Search for the cell housing the specified text and yield its (X, Y) center coordinate. 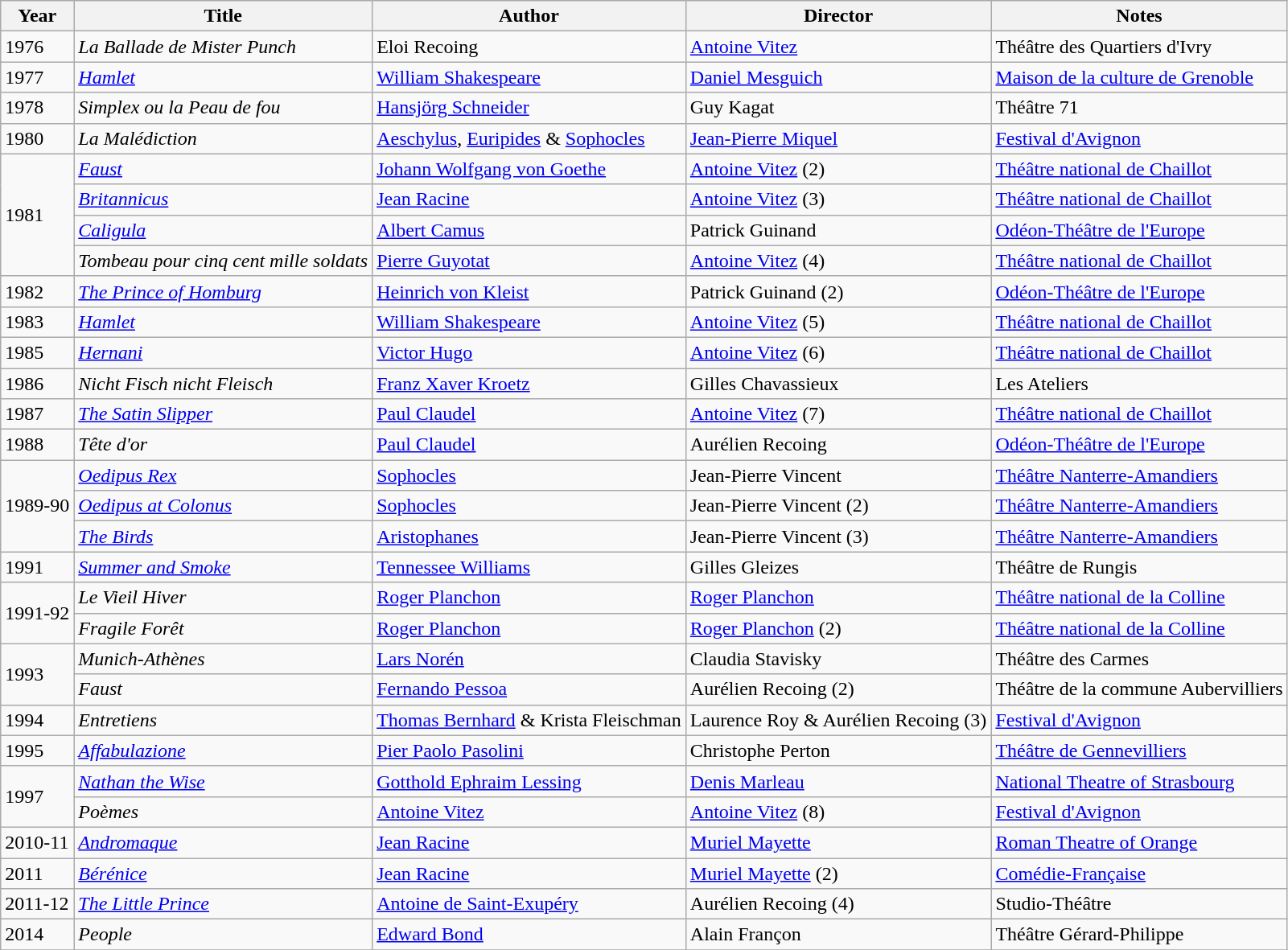
1997 (37, 796)
Director (838, 16)
Laurence Roy & Aurélien Recoing (3) (838, 720)
La Ballade de Mister Punch (224, 47)
Théâtre des Carmes (1139, 659)
The Little Prince (224, 904)
Fragile Forêt (224, 628)
1989-90 (37, 506)
Nathan the Wise (224, 781)
Entretiens (224, 720)
Denis Marleau (838, 781)
Summer and Smoke (224, 567)
Antoine Vitez (4) (838, 261)
Simplex ou la Peau de fou (224, 108)
Théâtre 71 (1139, 108)
Poèmes (224, 812)
Jean-Pierre Vincent (838, 475)
Lars Norén (529, 659)
1976 (37, 47)
Théâtre des Quartiers d'Ivry (1139, 47)
1985 (37, 352)
Victor Hugo (529, 352)
Affabulazione (224, 751)
Pier Paolo Pasolini (529, 751)
Aurélien Recoing (2) (838, 689)
Théâtre de Rungis (1139, 567)
Munich-Athènes (224, 659)
Christophe Perton (838, 751)
Claudia Stavisky (838, 659)
Pierre Guyotat (529, 261)
Title (224, 16)
2011-12 (37, 904)
Antoine Vitez (2) (838, 169)
Gilles Gleizes (838, 567)
Le Vieil Hiver (224, 598)
Britannicus (224, 199)
Théâtre Gérard-Philippe (1139, 935)
National Theatre of Strasbourg (1139, 781)
Jean-Pierre Vincent (2) (838, 506)
1987 (37, 414)
Nicht Fisch nicht Fleisch (224, 384)
Thomas Bernhard & Krista Fleischman (529, 720)
Théâtre de Gennevilliers (1139, 751)
1981 (37, 215)
1980 (37, 138)
Antoine Vitez (3) (838, 199)
Oedipus at Colonus (224, 506)
The Birds (224, 537)
Antoine Vitez (5) (838, 322)
Antoine Vitez (7) (838, 414)
Andromaque (224, 842)
Fernando Pessoa (529, 689)
Les Ateliers (1139, 384)
Guy Kagat (838, 108)
1991-92 (37, 613)
Alain Françon (838, 935)
Notes (1139, 16)
1977 (37, 77)
Muriel Mayette (2) (838, 873)
Aurélien Recoing (838, 445)
1988 (37, 445)
The Prince of Homburg (224, 291)
Tombeau pour cinq cent mille soldats (224, 261)
Tête d'or (224, 445)
1983 (37, 322)
Heinrich von Kleist (529, 291)
Maison de la culture de Grenoble (1139, 77)
Antoine de Saint-Exupéry (529, 904)
Franz Xaver Kroetz (529, 384)
Aristophanes (529, 537)
Hansjörg Schneider (529, 108)
Théâtre de la commune Aubervilliers (1139, 689)
1978 (37, 108)
Albert Camus (529, 230)
Gilles Chavassieux (838, 384)
The Satin Slipper (224, 414)
Daniel Mesguich (838, 77)
Antoine Vitez (8) (838, 812)
Aurélien Recoing (4) (838, 904)
1986 (37, 384)
Jean-Pierre Vincent (3) (838, 537)
Jean-Pierre Miquel (838, 138)
Johann Wolfgang von Goethe (529, 169)
1993 (37, 674)
Oedipus Rex (224, 475)
People (224, 935)
Antoine Vitez (6) (838, 352)
Tennessee Williams (529, 567)
Bérénice (224, 873)
Eloi Recoing (529, 47)
1995 (37, 751)
La Malédiction (224, 138)
Muriel Mayette (838, 842)
1991 (37, 567)
Roman Theatre of Orange (1139, 842)
Hernani (224, 352)
2014 (37, 935)
Year (37, 16)
Roger Planchon (2) (838, 628)
2011 (37, 873)
1994 (37, 720)
Studio-Théâtre (1139, 904)
Patrick Guinand (2) (838, 291)
Comédie-Française (1139, 873)
Author (529, 16)
2010-11 (37, 842)
Aeschylus, Euripides & Sophocles (529, 138)
Caligula (224, 230)
Patrick Guinand (838, 230)
Edward Bond (529, 935)
1982 (37, 291)
Gotthold Ephraim Lessing (529, 781)
